Find where the given text appears and provide that cell's center as [x, y] coordinate. 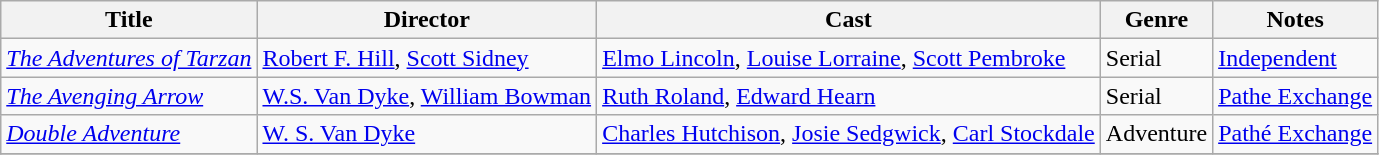
Independent [1296, 58]
W. S. Van Dyke [427, 134]
The Adventures of Tarzan [129, 58]
Title [129, 20]
Pathe Exchange [1296, 96]
Elmo Lincoln, Louise Lorraine, Scott Pembroke [849, 58]
Cast [849, 20]
Genre [1156, 20]
Notes [1296, 20]
Ruth Roland, Edward Hearn [849, 96]
Director [427, 20]
Adventure [1156, 134]
W.S. Van Dyke, William Bowman [427, 96]
Pathé Exchange [1296, 134]
Double Adventure [129, 134]
Robert F. Hill, Scott Sidney [427, 58]
The Avenging Arrow [129, 96]
Charles Hutchison, Josie Sedgwick, Carl Stockdale [849, 134]
